For the text-containing cell, return its midpoint in [X, Y] coordinate format. 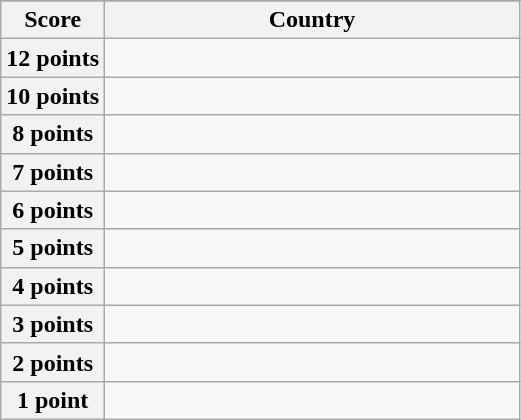
10 points [53, 96]
5 points [53, 248]
3 points [53, 324]
1 point [53, 400]
4 points [53, 286]
7 points [53, 172]
8 points [53, 134]
Score [53, 20]
12 points [53, 58]
2 points [53, 362]
Country [312, 20]
6 points [53, 210]
